Return (x, y) of the center of cell containing provided text 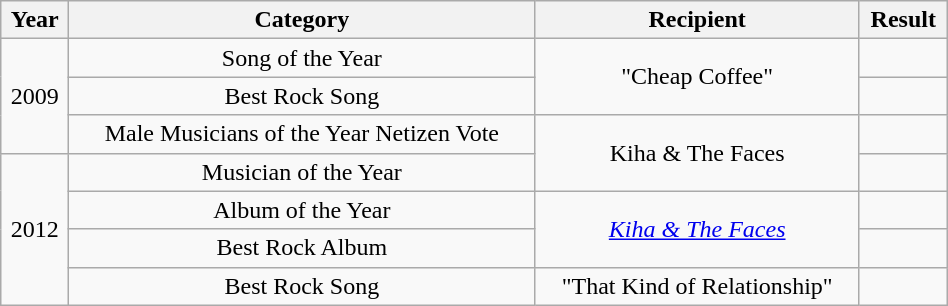
Musician of the Year (302, 172)
Album of the Year (302, 210)
"That Kind of Relationship" (697, 286)
Best Rock Album (302, 248)
Song of the Year (302, 58)
Result (903, 20)
2009 (35, 96)
Recipient (697, 20)
"Cheap Coffee" (697, 77)
Category (302, 20)
Year (35, 20)
Male Musicians of the Year Netizen Vote (302, 134)
2012 (35, 229)
